Find where the given text appears and provide that cell's center as (x, y) coordinate. 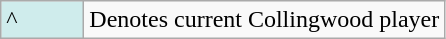
^ (42, 20)
Denotes current Collingwood player (264, 20)
